Capture the cell that displays the provided text and extract its (x, y) central coordinate. 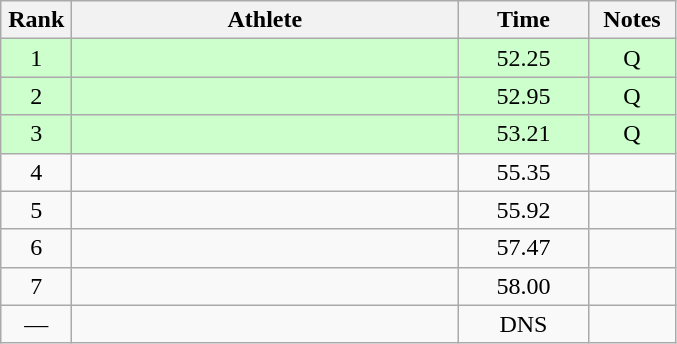
Athlete (265, 20)
DNS (524, 324)
52.25 (524, 58)
3 (36, 134)
Notes (632, 20)
52.95 (524, 96)
6 (36, 248)
2 (36, 96)
Rank (36, 20)
7 (36, 286)
53.21 (524, 134)
1 (36, 58)
55.92 (524, 210)
Time (524, 20)
— (36, 324)
57.47 (524, 248)
55.35 (524, 172)
5 (36, 210)
58.00 (524, 286)
4 (36, 172)
